Search for the cell housing the specified text and yield its (X, Y) center coordinate. 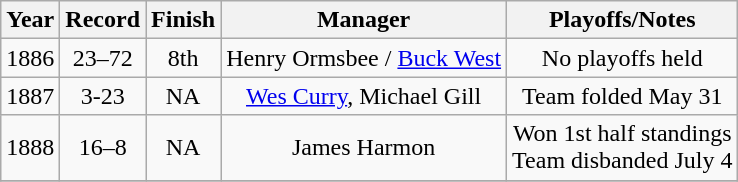
Wes Curry, Michael Gill (364, 96)
1886 (30, 58)
16–8 (103, 148)
8th (184, 58)
Manager (364, 20)
1888 (30, 148)
Team folded May 31 (622, 96)
Year (30, 20)
James Harmon (364, 148)
No playoffs held (622, 58)
Won 1st half standings Team disbanded July 4 (622, 148)
Henry Ormsbee / Buck West (364, 58)
Finish (184, 20)
3-23 (103, 96)
Record (103, 20)
Playoffs/Notes (622, 20)
23–72 (103, 58)
1887 (30, 96)
